Identify which cell holds the provided text, then report its (X, Y) central coordinate. 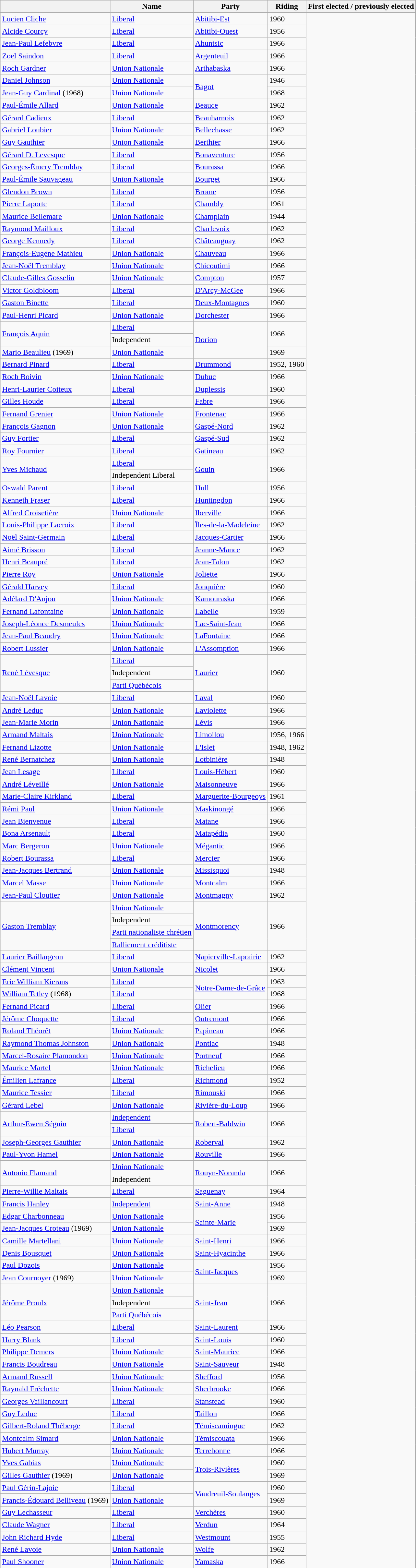
1957 (287, 278)
Bourassa (230, 167)
Jérôme Choquette (55, 1019)
Oswald Parent (55, 488)
Ahuntsic (230, 43)
Olier (230, 1006)
William Tetley (1968) (55, 994)
Francis Hanley (55, 1204)
Laurier Baillargeon (55, 957)
Gérard Lebel (55, 1105)
Arthur-Ewen Séguin (55, 1123)
Robert Bourassa (55, 858)
Paul Shooner (55, 1562)
Saint-Maurice (230, 1352)
Joseph-Georges Gauthier (55, 1142)
Roland Théorêt (55, 1031)
Alcide Courcy (55, 31)
Lucien Cliche (55, 19)
Saint-Henri (230, 1241)
Roberval (230, 1142)
Bonaventure (230, 155)
Maurice Tessier (55, 1093)
Jean-Paul Cloutier (55, 895)
Adélard D'Anjou (55, 599)
Kamouraska (230, 599)
Joliette (230, 574)
Jean-Paul Lefebvre (55, 43)
Armand Russell (55, 1377)
Labelle (230, 611)
Trois-Rivières (230, 1469)
L'Assomption (230, 648)
Terrebonne (230, 1451)
John Richard Hyde (55, 1537)
Émilien Lafrance (55, 1080)
Pontiac (230, 1043)
Montcalm Simard (55, 1438)
Wolfe (230, 1550)
Paul-Henri Picard (55, 315)
LaFontaine (230, 636)
Jean Lesage (55, 772)
Gabriel Loubier (55, 130)
Rouville (230, 1155)
Matane (230, 821)
Party (230, 6)
Marguerite-Bourgeoys (230, 796)
Paul Dozois (55, 1265)
Robert Lussier (55, 648)
Jean-Talon (230, 562)
Raynald Fréchette (55, 1389)
Chambly (230, 204)
Arthabaska (230, 68)
Kenneth Fraser (55, 500)
Henri-Laurier Coiteux (55, 389)
Marie-Claire Kirkland (55, 796)
Laviolette (230, 710)
Saint-Louis (230, 1340)
Glendon Brown (55, 192)
1946 (287, 80)
Marcel Masse (55, 883)
Nicolet (230, 969)
1963 (287, 982)
Paul-Émile Sauvageau (55, 179)
Hubert Murray (55, 1451)
Jérôme Proulx (55, 1302)
Maisonneuve (230, 784)
Gaston Binette (55, 303)
Portneuf (230, 1056)
Noël Saint-Germain (55, 537)
Limoilou (230, 735)
Maurice Martel (55, 1068)
Montcalm (230, 883)
Chicoutimi (230, 266)
Roy Fournier (55, 451)
Victor Goldbloom (55, 290)
Rouyn-Noranda (230, 1173)
Pierre Laporte (55, 204)
Jean-Jacques Croteau (1969) (55, 1228)
Denis Bousquet (55, 1253)
Philippe Demers (55, 1352)
Châteauguay (230, 241)
Antonio Flamand (55, 1173)
Louis-Philippe Lacroix (55, 525)
Louis-Hébert (230, 772)
Brome (230, 192)
Sherbrooke (230, 1389)
Léo Pearson (55, 1327)
Georges Vaillancourt (55, 1401)
Vaudreuil-Soulanges (230, 1494)
Yamaska (230, 1562)
Raymond Thomas Johnston (55, 1043)
Name (152, 6)
Bernard Pinard (55, 365)
Gouin (230, 469)
Gaspé-Sud (230, 438)
Saint-Jean (230, 1302)
André Léveillé (55, 784)
Saint-Laurent (230, 1327)
Gatineau (230, 451)
Raymond Mailloux (55, 229)
François Aquin (55, 333)
Sainte-Marie (230, 1222)
Mario Beaulieu (1969) (55, 352)
Jacques-Cartier (230, 537)
Paul Gérin-Lajoie (55, 1488)
Zoel Saindon (55, 56)
Richelieu (230, 1068)
Dubuc (230, 377)
Francis Boudreau (55, 1364)
Abitibi-Ouest (230, 31)
Gaston Tremblay (55, 926)
Bagot (230, 87)
Mercier (230, 858)
Fernand Grenier (55, 414)
Bona Arsenault (55, 833)
Guy Lechasseur (55, 1512)
Independent Liberal (152, 475)
Roch Boivin (55, 377)
Maskinongé (230, 809)
Charlevoix (230, 229)
Îles-de-la-Madeleine (230, 525)
1956, 1966 (287, 735)
Clément Vincent (55, 969)
Stanstead (230, 1401)
Fabre (230, 401)
Jean-Guy Cardinal (1968) (55, 93)
Drummond (230, 365)
First elected / previously elected (361, 6)
Argenteuil (230, 56)
Paul-Yvon Hamel (55, 1155)
Maurice Bellemare (55, 216)
Jeanne-Mance (230, 550)
Jean-Noël Lavoie (55, 698)
Bellechasse (230, 130)
Paul-Émile Allard (55, 105)
Dorchester (230, 315)
Frontenac (230, 414)
Gilles Gauthier (1969) (55, 1475)
D'Arcy-McGee (230, 290)
Papineau (230, 1031)
Rivière-du-Loup (230, 1105)
François Gagnon (55, 426)
Laval (230, 698)
René Lévesque (55, 673)
Saint-Hyacinthe (230, 1253)
Saint-Sauveur (230, 1364)
Claude Wagner (55, 1525)
Jean-Jacques Bertrand (55, 870)
Lotbinière (230, 760)
Missisquoi (230, 870)
Parti nationaliste chrétien (152, 932)
Huntingdon (230, 500)
Henri Beaupré (55, 562)
Harry Blank (55, 1340)
Champlain (230, 216)
Guy Leduc (55, 1414)
Gérald Harvey (55, 587)
Fernand Lafontaine (55, 611)
Beauharnois (230, 117)
Edgar Charbonneau (55, 1216)
André Leduc (55, 710)
Napierville-Laprairie (230, 957)
Beauce (230, 105)
Pierre-Willie Maltais (55, 1191)
Montmorency (230, 926)
Ralliement créditiste (152, 945)
Verchères (230, 1512)
George Kennedy (55, 241)
Guy Gauthier (55, 142)
Francis-Édouard Belliveau (1969) (55, 1500)
Deux-Montagnes (230, 303)
Jean-Paul Beaudry (55, 636)
Daniel Johnson (55, 80)
Joseph-Léonce Desmeules (55, 624)
Outremont (230, 1019)
Saint-Jacques (230, 1272)
Gaspé-Nord (230, 426)
Jean Cournoyer (1969) (55, 1278)
Riding (287, 6)
Marc Bergeron (55, 846)
Hull (230, 488)
Fernand Picard (55, 1006)
Jean Bienvenue (55, 821)
Marcel-Rosaire Plamondon (55, 1056)
Abitibi-Est (230, 19)
Berthier (230, 142)
François-Eugène Mathieu (55, 253)
Shefford (230, 1377)
Guy Fortier (55, 438)
Mégantic (230, 846)
Verdun (230, 1525)
1944 (287, 216)
Alfred Croisetière (55, 512)
Pierre Roy (55, 574)
Fernand Lizotte (55, 747)
Notre-Dame-de-Grâce (230, 988)
Gérard D. Levesque (55, 155)
Témiscouata (230, 1438)
Camille Martellani (55, 1241)
Saint-Anne (230, 1204)
Chauveau (230, 253)
Dorion (230, 340)
1952 (287, 1080)
Robert-Baldwin (230, 1123)
Aimé Brisson (55, 550)
Gilbert-Roland Théberge (55, 1426)
Jean-Noël Tremblay (55, 266)
Témiscamingue (230, 1426)
Laurier (230, 673)
Eric William Kierans (55, 982)
Richmond (230, 1080)
Bourget (230, 179)
Westmount (230, 1537)
Saguenay (230, 1191)
Gilles Houde (55, 401)
1952, 1960 (287, 365)
Rémi Paul (55, 809)
Yves Michaud (55, 469)
1959 (287, 611)
1955 (287, 1537)
Montmagny (230, 895)
Lévis (230, 722)
René Bernatchez (55, 760)
Claude-Gilles Gosselin (55, 278)
Roch Gardner (55, 68)
Armand Maltais (55, 735)
Lac-Saint-Jean (230, 624)
Matapédia (230, 833)
Jonquière (230, 587)
Yves Gabias (55, 1463)
Rimouski (230, 1093)
1948, 1962 (287, 747)
Compton (230, 278)
Jean-Marie Morin (55, 722)
Taillon (230, 1414)
L'Islet (230, 747)
Iberville (230, 512)
Gérard Cadieux (55, 117)
Duplessis (230, 389)
Georges-Émery Tremblay (55, 167)
René Lavoie (55, 1550)
